Search for the cell housing the specified text and yield its (X, Y) center coordinate. 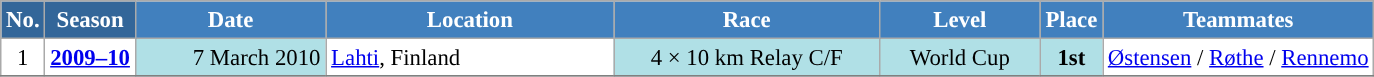
Season (90, 20)
Place (1071, 20)
4 × 10 km Relay C/F (747, 58)
Østensen / Røthe / Rennemo (1238, 58)
No. (23, 20)
1st (1071, 58)
Level (960, 20)
1 (23, 58)
Lahti, Finland (470, 58)
Location (470, 20)
Teammates (1238, 20)
Date (230, 20)
2009–10 (90, 58)
7 March 2010 (230, 58)
Race (747, 20)
World Cup (960, 58)
